Locate the cell with the specified text and output its (X, Y) center coordinate. 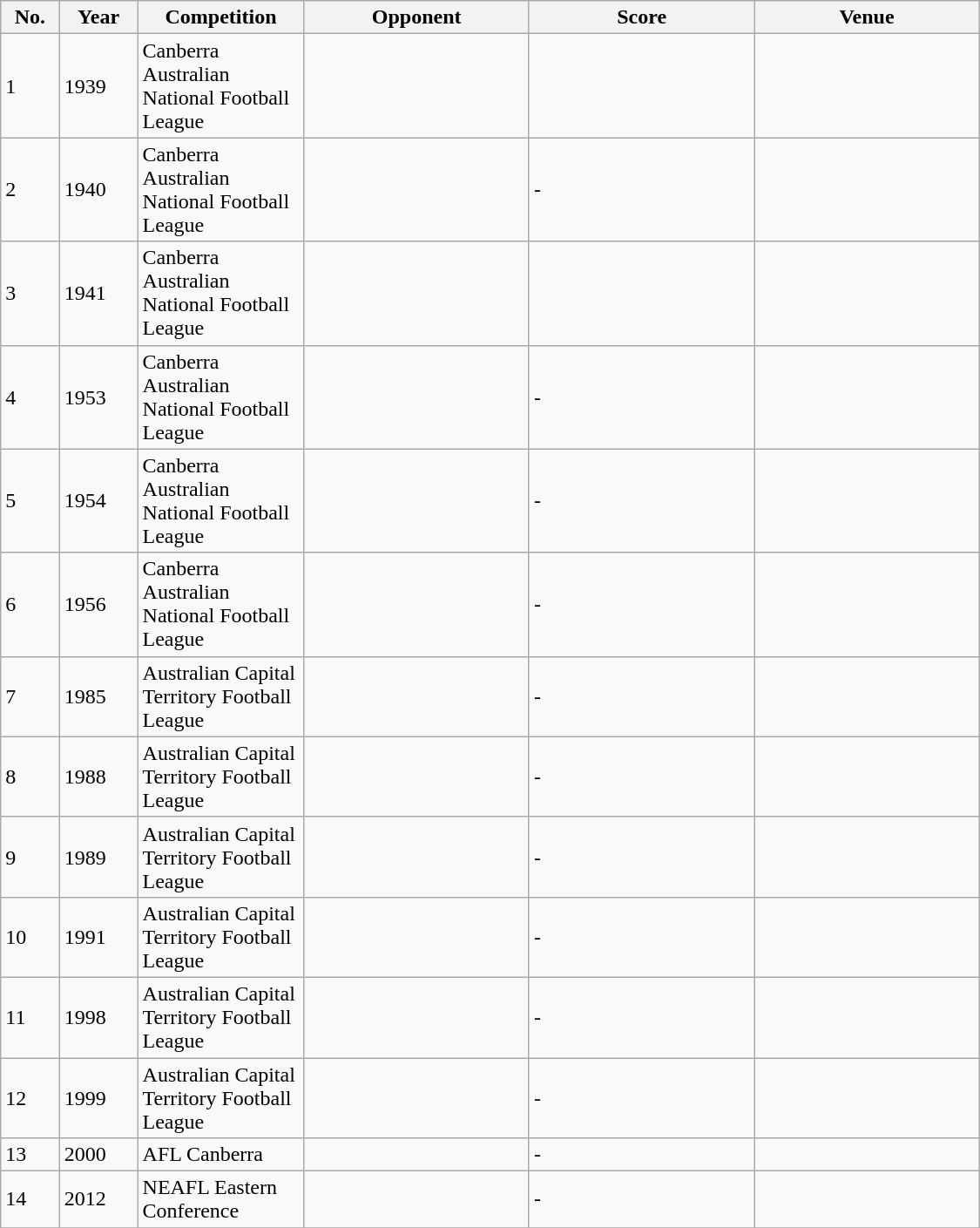
1985 (98, 696)
13 (30, 1155)
1989 (98, 857)
2012 (98, 1199)
No. (30, 17)
1941 (98, 293)
1999 (98, 1098)
1998 (98, 1017)
1940 (98, 190)
5 (30, 500)
12 (30, 1098)
Score (641, 17)
Venue (867, 17)
11 (30, 1017)
1991 (98, 937)
4 (30, 397)
6 (30, 605)
Competition (221, 17)
10 (30, 937)
1988 (98, 777)
9 (30, 857)
2000 (98, 1155)
1939 (98, 85)
14 (30, 1199)
1954 (98, 500)
3 (30, 293)
Opponent (416, 17)
1953 (98, 397)
1956 (98, 605)
Year (98, 17)
8 (30, 777)
7 (30, 696)
AFL Canberra (221, 1155)
NEAFL Eastern Conference (221, 1199)
1 (30, 85)
2 (30, 190)
